Return the [x, y] coordinate for the center point of the cell that contains the specified text.  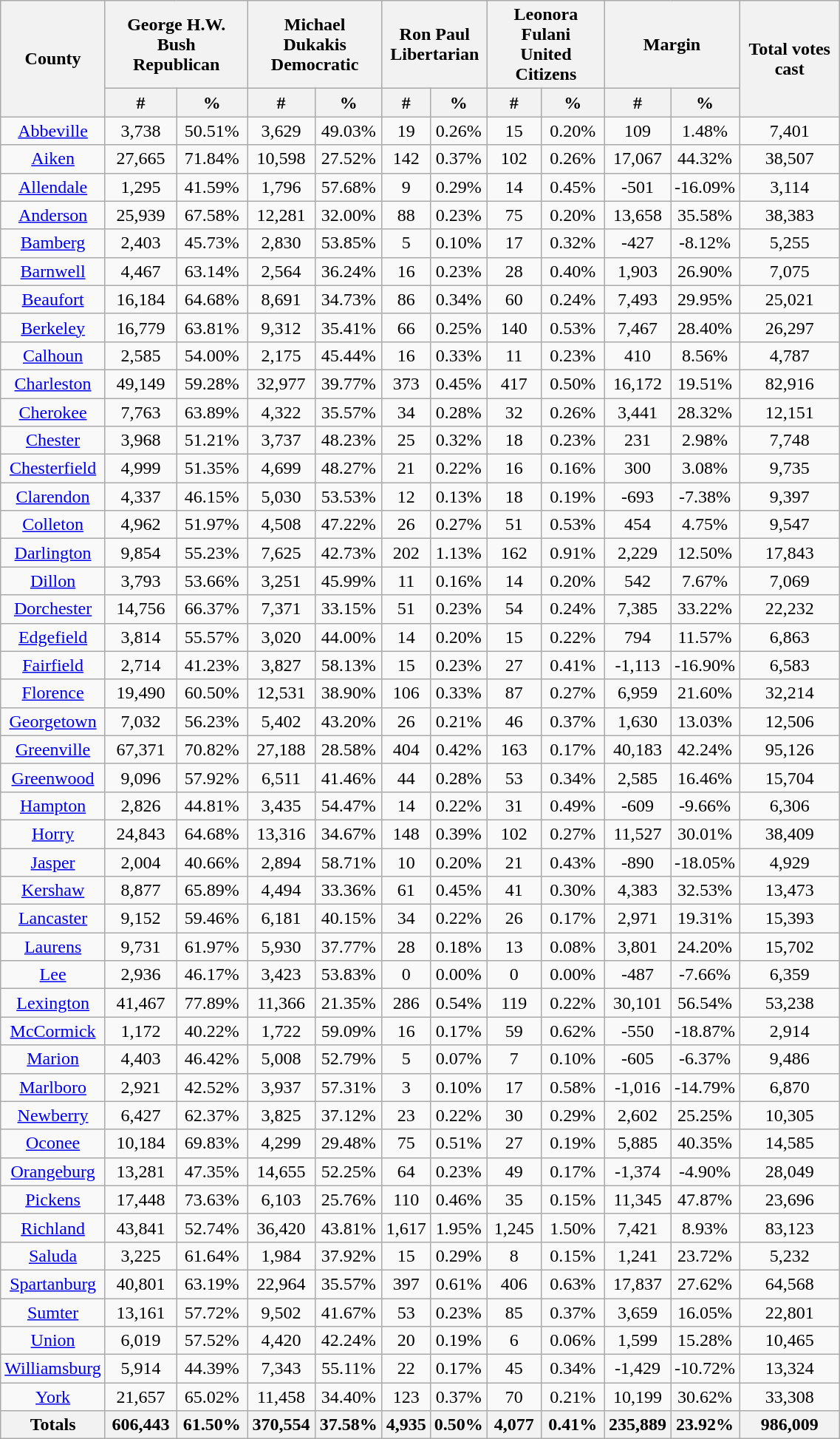
1,903 [637, 271]
110 [406, 1200]
61.97% [212, 947]
140 [514, 327]
1.48% [705, 131]
-1,016 [637, 1087]
9,735 [790, 469]
8,877 [140, 891]
Florence [53, 693]
370,554 [281, 1425]
35.58% [705, 215]
Oconee [53, 1143]
Lexington [53, 1003]
Kershaw [53, 891]
41.23% [212, 665]
86 [406, 299]
69.83% [212, 1143]
12,531 [281, 693]
1,241 [637, 1256]
2,714 [140, 665]
Union [53, 1341]
5,255 [790, 243]
87 [514, 693]
66.37% [212, 609]
-10.72% [705, 1369]
12,506 [790, 721]
38,383 [790, 215]
70.82% [212, 749]
44 [406, 778]
21,657 [140, 1397]
10,598 [281, 159]
66 [406, 327]
23.92% [705, 1425]
11,458 [281, 1397]
42.52% [212, 1087]
55.23% [212, 553]
54 [514, 609]
2.98% [705, 440]
67.58% [212, 215]
Dorchester [53, 609]
Leonora FulaniUnited Citizens [545, 44]
Total votes cast [790, 59]
17,837 [637, 1284]
4,787 [790, 356]
2,564 [281, 271]
24.20% [705, 947]
McCormick [53, 1031]
30 [514, 1115]
7 [514, 1059]
0.39% [458, 834]
County [53, 59]
12,151 [790, 412]
30.01% [705, 834]
Greenville [53, 749]
Edgefield [53, 637]
7,421 [637, 1228]
2,936 [140, 975]
6,359 [790, 975]
3,937 [281, 1087]
-693 [637, 497]
8,691 [281, 299]
123 [406, 1397]
Abbeville [53, 131]
51.97% [212, 525]
44.00% [349, 637]
5,402 [281, 721]
0.61% [458, 1284]
41,467 [140, 1003]
5,232 [790, 1256]
40,183 [637, 749]
38,507 [790, 159]
2,175 [281, 356]
Dillon [53, 581]
7,625 [281, 553]
-7.66% [705, 975]
73.63% [212, 1200]
33,308 [790, 1397]
10,184 [140, 1143]
13,161 [140, 1312]
22,964 [281, 1284]
2,894 [281, 863]
60 [514, 299]
64 [406, 1171]
Greenwood [53, 778]
0.91% [573, 553]
Calhoun [53, 356]
13.03% [705, 721]
Aiken [53, 159]
Lancaster [53, 919]
23 [406, 1115]
0.40% [573, 271]
-16.90% [705, 665]
45.99% [349, 581]
83,123 [790, 1228]
286 [406, 1003]
37.12% [349, 1115]
46.17% [212, 975]
63.19% [212, 1284]
13,281 [140, 1171]
2,004 [140, 863]
46.42% [212, 1059]
43,841 [140, 1228]
30.62% [705, 1397]
9,096 [140, 778]
13 [514, 947]
17,843 [790, 553]
22 [406, 1369]
3,793 [140, 581]
-1,429 [637, 1369]
15,702 [790, 947]
58.71% [349, 863]
45 [514, 1369]
3,825 [281, 1115]
Spartanburg [53, 1284]
9 [406, 187]
32 [514, 412]
986,009 [790, 1425]
17,067 [637, 159]
4,322 [281, 412]
3,441 [637, 412]
1,617 [406, 1228]
Cherokee [53, 412]
4,935 [406, 1425]
22,232 [790, 609]
3,251 [281, 581]
44.32% [705, 159]
48.23% [349, 440]
-501 [637, 187]
43.81% [349, 1228]
5,914 [140, 1369]
4,403 [140, 1059]
-550 [637, 1031]
7,371 [281, 609]
2,830 [281, 243]
40,801 [140, 1284]
4,420 [281, 1341]
19.51% [705, 384]
1,984 [281, 1256]
-609 [637, 806]
13,324 [790, 1369]
27.52% [349, 159]
373 [406, 384]
4,508 [281, 525]
37.77% [349, 947]
2,971 [637, 919]
35 [514, 1200]
-16.09% [705, 187]
Marion [53, 1059]
59.09% [349, 1031]
3,114 [790, 187]
2,826 [140, 806]
4,494 [281, 891]
12 [406, 497]
12.50% [705, 553]
0.49% [573, 806]
1,796 [281, 187]
0.46% [458, 1200]
28.58% [349, 749]
0.43% [573, 863]
3,827 [281, 665]
6,863 [790, 637]
28.40% [705, 327]
58.13% [349, 665]
Richland [53, 1228]
4,699 [281, 469]
1,295 [140, 187]
Allendale [53, 187]
162 [514, 553]
7,401 [790, 131]
17,448 [140, 1200]
19,490 [140, 693]
13,473 [790, 891]
29.48% [349, 1143]
65.02% [212, 1397]
3,814 [140, 637]
55.11% [349, 1369]
25,021 [790, 299]
10,305 [790, 1115]
41.46% [349, 778]
38,409 [790, 834]
York [53, 1397]
57.72% [212, 1312]
23.72% [705, 1256]
16,184 [140, 299]
-605 [637, 1059]
0.62% [573, 1031]
62.37% [212, 1115]
51.21% [212, 440]
406 [514, 1284]
6,959 [637, 693]
7,493 [637, 299]
Anderson [53, 215]
42.73% [349, 553]
4,929 [790, 863]
0.63% [573, 1284]
2,914 [790, 1031]
-8.12% [705, 243]
417 [514, 384]
24,843 [140, 834]
3,435 [281, 806]
70 [514, 1397]
Beaufort [53, 299]
61.50% [212, 1425]
Barnwell [53, 271]
21.60% [705, 693]
410 [637, 356]
4,962 [140, 525]
59 [514, 1031]
0.42% [458, 749]
47.87% [705, 1200]
Williamsburg [53, 1369]
11.57% [705, 637]
-18.05% [705, 863]
63.89% [212, 412]
0.58% [573, 1087]
88 [406, 215]
1,172 [140, 1031]
22,801 [790, 1312]
10,465 [790, 1341]
1.13% [458, 553]
7,075 [790, 271]
48.27% [349, 469]
13,658 [637, 215]
Charleston [53, 384]
-1,374 [637, 1171]
3,737 [281, 440]
0.54% [458, 1003]
4,337 [140, 497]
6,511 [281, 778]
7,069 [790, 581]
40.35% [705, 1143]
14,655 [281, 1171]
57.31% [349, 1087]
34.73% [349, 299]
0.51% [458, 1143]
29.95% [705, 299]
21.35% [349, 1003]
3,423 [281, 975]
19 [406, 131]
0.30% [573, 891]
Berkeley [53, 327]
0.18% [458, 947]
28,049 [790, 1171]
1,245 [514, 1228]
40.66% [212, 863]
0.25% [458, 327]
26.90% [705, 271]
454 [637, 525]
61 [406, 891]
6,306 [790, 806]
52.74% [212, 1228]
Totals [53, 1425]
-890 [637, 863]
53.53% [349, 497]
9,486 [790, 1059]
3,659 [637, 1312]
542 [637, 581]
Colleton [53, 525]
51.35% [212, 469]
47.35% [212, 1171]
7.67% [705, 581]
0.13% [458, 497]
61.64% [212, 1256]
27.62% [705, 1284]
53.66% [212, 581]
49,149 [140, 384]
8.93% [705, 1228]
794 [637, 637]
59.28% [212, 384]
77.89% [212, 1003]
Fairfield [53, 665]
45.44% [349, 356]
Laurens [53, 947]
-4.90% [705, 1171]
49 [514, 1171]
34.67% [349, 834]
65.89% [212, 891]
53.83% [349, 975]
36,420 [281, 1228]
41.67% [349, 1312]
13,316 [281, 834]
Saluda [53, 1256]
-6.37% [705, 1059]
Chester [53, 440]
Margin [672, 44]
Darlington [53, 553]
3 [406, 1087]
9,152 [140, 919]
9,502 [281, 1312]
60.50% [212, 693]
31 [514, 806]
26,297 [790, 327]
35.41% [349, 327]
41.59% [212, 187]
32.00% [349, 215]
Lee [53, 975]
15,704 [790, 778]
52.79% [349, 1059]
4,999 [140, 469]
20 [406, 1341]
119 [514, 1003]
14,585 [790, 1143]
3,020 [281, 637]
57.92% [212, 778]
16.05% [705, 1312]
47.22% [349, 525]
0.06% [573, 1341]
Ron PaulLibertarian [434, 44]
148 [406, 834]
1,722 [281, 1031]
50.51% [212, 131]
6 [514, 1341]
397 [406, 1284]
142 [406, 159]
33.15% [349, 609]
2,229 [637, 553]
109 [637, 131]
25,939 [140, 215]
19.31% [705, 919]
27,665 [140, 159]
6,019 [140, 1341]
40.15% [349, 919]
7,467 [637, 327]
39.77% [349, 384]
-14.79% [705, 1087]
1,599 [637, 1341]
44.39% [212, 1369]
54.00% [212, 356]
64,568 [790, 1284]
-1,113 [637, 665]
106 [406, 693]
-9.66% [705, 806]
8.56% [705, 356]
63.14% [212, 271]
16,779 [140, 327]
Jasper [53, 863]
Pickens [53, 1200]
6,181 [281, 919]
9,731 [140, 947]
5,008 [281, 1059]
606,443 [140, 1425]
53,238 [790, 1003]
3,225 [140, 1256]
-18.87% [705, 1031]
-487 [637, 975]
1.95% [458, 1228]
Marlboro [53, 1087]
3,801 [637, 947]
404 [406, 749]
235,889 [637, 1425]
George H.W. BushRepublican [176, 44]
Newberry [53, 1115]
9,854 [140, 553]
9,312 [281, 327]
10,199 [637, 1397]
30,101 [637, 1003]
28.32% [705, 412]
32,977 [281, 384]
6,103 [281, 1200]
44.81% [212, 806]
53.85% [349, 243]
4.75% [705, 525]
231 [637, 440]
-7.38% [705, 497]
2,403 [140, 243]
9,397 [790, 497]
16,172 [637, 384]
57.68% [349, 187]
32.53% [705, 891]
52.25% [349, 1171]
25 [406, 440]
3,968 [140, 440]
2,602 [637, 1115]
11,527 [637, 834]
71.84% [212, 159]
0.07% [458, 1059]
16.46% [705, 778]
82,916 [790, 384]
41 [514, 891]
57.52% [212, 1341]
49.03% [349, 131]
4,467 [140, 271]
0.08% [573, 947]
9,547 [790, 525]
Horry [53, 834]
56.23% [212, 721]
6,870 [790, 1087]
5,885 [637, 1143]
59.46% [212, 919]
46 [514, 721]
54.47% [349, 806]
11,345 [637, 1200]
3,629 [281, 131]
-427 [637, 243]
38.90% [349, 693]
Chesterfield [53, 469]
33.22% [705, 609]
12,281 [281, 215]
63.81% [212, 327]
7,343 [281, 1369]
4,383 [637, 891]
36.24% [349, 271]
85 [514, 1312]
25.76% [349, 1200]
95,126 [790, 749]
3,738 [140, 131]
1.50% [573, 1228]
2,921 [140, 1087]
27,188 [281, 749]
15,393 [790, 919]
6,427 [140, 1115]
37.58% [349, 1425]
56.54% [705, 1003]
3.08% [705, 469]
8 [514, 1256]
67,371 [140, 749]
55.57% [212, 637]
11,366 [281, 1003]
33.36% [349, 891]
Clarendon [53, 497]
14,756 [140, 609]
46.15% [212, 497]
43.20% [349, 721]
202 [406, 553]
10 [406, 863]
34.40% [349, 1397]
7,385 [637, 609]
Hampton [53, 806]
7,748 [790, 440]
37.92% [349, 1256]
Michael DukakisDemocratic [315, 44]
32,214 [790, 693]
Orangeburg [53, 1171]
4,299 [281, 1143]
23,696 [790, 1200]
25.25% [705, 1115]
6,583 [790, 665]
5,930 [281, 947]
7,032 [140, 721]
5,030 [281, 497]
45.73% [212, 243]
1,630 [637, 721]
163 [514, 749]
15.28% [705, 1341]
40.22% [212, 1031]
Sumter [53, 1312]
7,763 [140, 412]
Georgetown [53, 721]
Bamberg [53, 243]
300 [637, 469]
4,077 [514, 1425]
